Find where the given text appears and provide that cell's center as [x, y] coordinate. 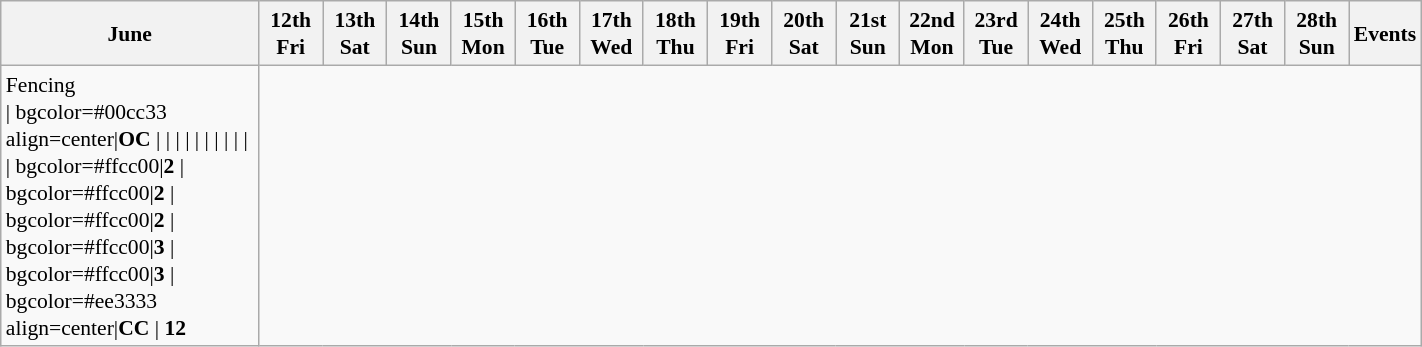
28thSun [1317, 33]
16thTue [547, 33]
June [130, 33]
27thSat [1253, 33]
13thSat [355, 33]
Events [1385, 33]
23rdTue [996, 33]
20thSat [804, 33]
24thWed [1060, 33]
19thFri [740, 33]
26thFri [1188, 33]
25thThu [1124, 33]
14thSun [419, 33]
12thFri [291, 33]
21stSun [868, 33]
17thWed [611, 33]
18thThu [675, 33]
15thMon [483, 33]
22ndMon [932, 33]
